Detect which cell encompasses the target text, then output its (x, y) center coordinate. 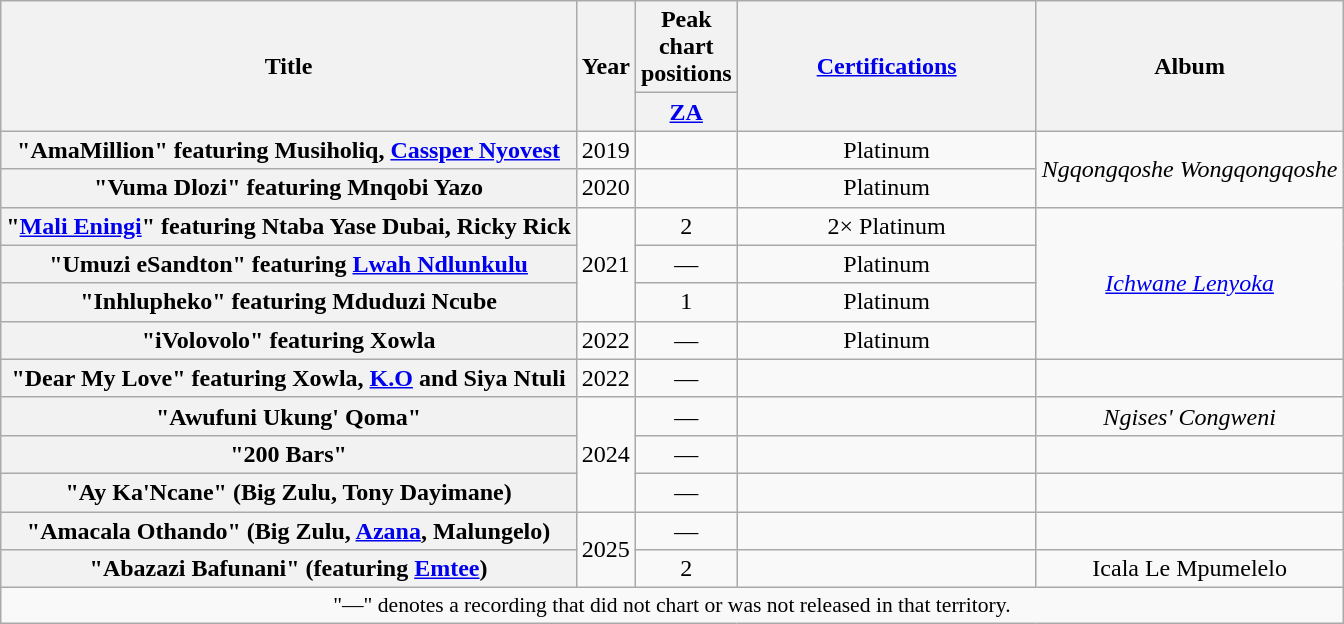
Album (1190, 66)
2021 (606, 264)
"iVolovolo" featuring Xowla (289, 340)
"200 Bars" (289, 454)
2024 (606, 454)
2× Platinum (886, 226)
"Umuzi eSandton" featuring Lwah Ndlunkulu (289, 264)
"Dear My Love" featuring Xowla, K.O and Siya Ntuli (289, 378)
"Vuma Dlozi" featuring Mnqobi Yazo (289, 188)
1 (686, 302)
"AmaMillion" featuring Musiholiq, Cassper Nyovest (289, 150)
"—" denotes a recording that did not chart or was not released in that territory. (672, 606)
Ngqongqoshe Wongqongqoshe (1190, 169)
2025 (606, 550)
Year (606, 66)
2020 (606, 188)
2019 (606, 150)
Certifications (886, 66)
Icala Le Mpumelelo (1190, 569)
"Mali Eningi" featuring Ntaba Yase Dubai, Ricky Rick (289, 226)
"Ay Ka'Ncane" (Big Zulu, Tony Dayimane) (289, 492)
"Awufuni Ukung' Qoma" (289, 416)
"Amacala Othando" (Big Zulu, Azana, Malungelo) (289, 531)
Ichwane Lenyoka (1190, 283)
"Abazazi Bafunani" (featuring Emtee) (289, 569)
Peak chart positions (686, 47)
Title (289, 66)
ZA (686, 112)
"Inhlupheko" featuring Mduduzi Ncube (289, 302)
Ngises' Congweni (1190, 416)
